Locate the cell with the specified text and output its [x, y] center coordinate. 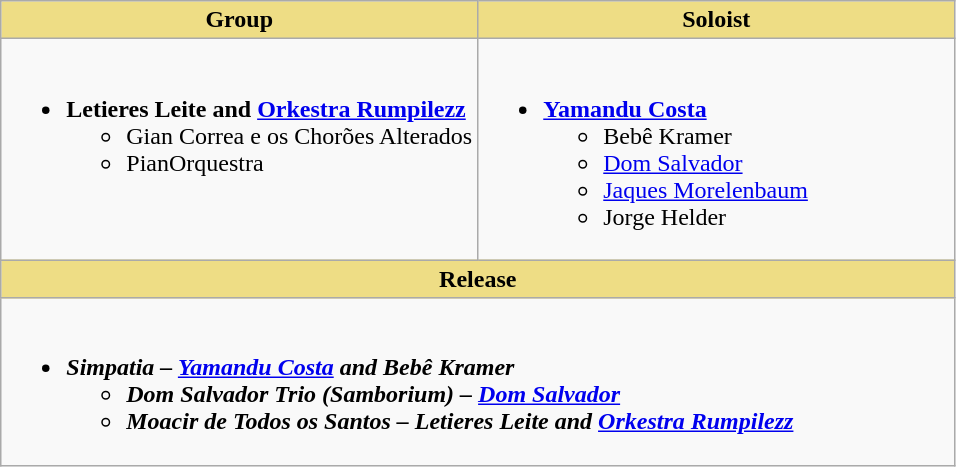
Release [478, 279]
Soloist [716, 20]
Group [240, 20]
Letieres Leite and Orkestra RumpilezzGian Correa e os Chorões AlteradosPianOrquestra [240, 150]
Simpatia – Yamandu Costa and Bebê KramerDom Salvador Trio (Samborium) – Dom SalvadorMoacir de Todos os Santos – Letieres Leite and Orkestra Rumpilezz [478, 382]
Yamandu CostaBebê KramerDom SalvadorJaques MorelenbaumJorge Helder [716, 150]
